Find where the given text appears and provide that cell's center as [X, Y] coordinate. 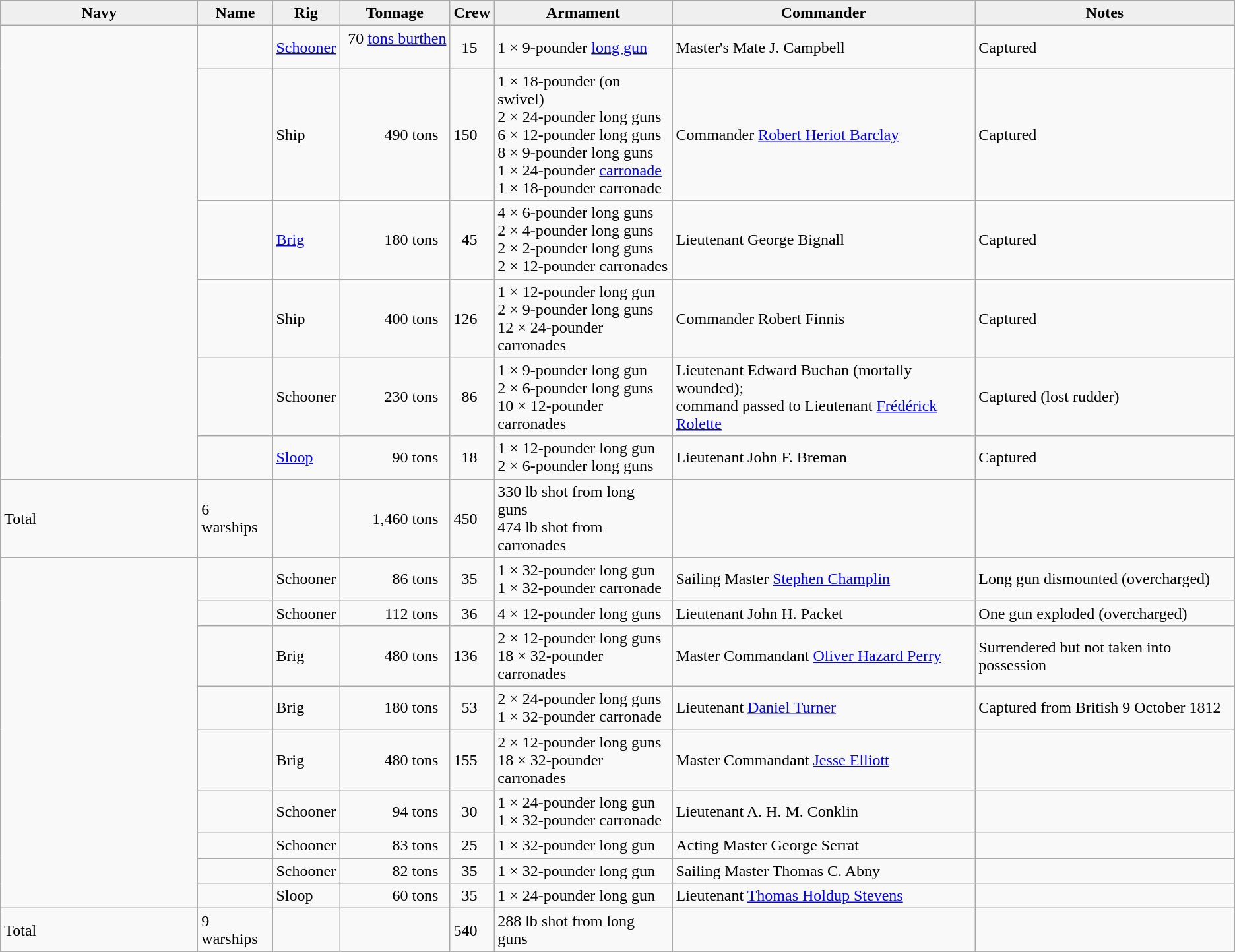
70 tons burthen [395, 48]
288 lb shot from long guns [583, 930]
6 warships [235, 519]
126 [472, 318]
Lieutenant Daniel Turner [823, 707]
53 [472, 707]
83 tons [395, 846]
30 [472, 811]
Crew [472, 13]
Lieutenant George Bignall [823, 240]
9 warships [235, 930]
450 [472, 519]
Master Commandant Jesse Elliott [823, 760]
1 × 9-pounder long gun2 × 6-pounder long guns10 × 12-pounder carronades [583, 397]
112 tons [395, 613]
15 [472, 48]
400 tons [395, 318]
Navy [99, 13]
Commander Robert Heriot Barclay [823, 135]
82 tons [395, 871]
1 × 12-pounder long gun2 × 6-pounder long guns [583, 458]
230 tons [395, 397]
1,460 tons [395, 519]
136 [472, 656]
Lieutenant John F. Breman [823, 458]
1 × 24-pounder long gun [583, 896]
Commander [823, 13]
1 × 18-pounder (on swivel)2 × 24-pounder long guns6 × 12-pounder long guns8 × 9-pounder long guns1 × 24-pounder carronade1 × 18-pounder carronade [583, 135]
Lieutenant John H. Packet [823, 613]
Rig [306, 13]
Captured from British 9 October 1812 [1104, 707]
One gun exploded (overcharged) [1104, 613]
36 [472, 613]
Surrendered but not taken into possession [1104, 656]
86 [472, 397]
1 × 24-pounder long gun1 × 32-pounder carronade [583, 811]
90 tons [395, 458]
Armament [583, 13]
25 [472, 846]
1 × 12-pounder long gun2 × 9-pounder long guns12 × 24-pounder carronades [583, 318]
94 tons [395, 811]
155 [472, 760]
4 × 6-pounder long guns2 × 4-pounder long guns2 × 2-pounder long guns2 × 12-pounder carronades [583, 240]
Notes [1104, 13]
1 × 32-pounder long gun1 × 32-pounder carronade [583, 579]
150 [472, 135]
Sailing Master Thomas C. Abny [823, 871]
Captured (lost rudder) [1104, 397]
Master's Mate J. Campbell [823, 48]
Long gun dismounted (overcharged) [1104, 579]
490 tons [395, 135]
Name [235, 13]
45 [472, 240]
60 tons [395, 896]
18 [472, 458]
Lieutenant Thomas Holdup Stevens [823, 896]
330 lb shot from long guns474 lb shot from carronades [583, 519]
Lieutenant Edward Buchan (mortally wounded);command passed to Lieutenant Frédérick Rolette [823, 397]
Acting Master George Serrat [823, 846]
Sailing Master Stephen Champlin [823, 579]
Tonnage [395, 13]
86 tons [395, 579]
Commander Robert Finnis [823, 318]
Lieutenant A. H. M. Conklin [823, 811]
540 [472, 930]
4 × 12-pounder long guns [583, 613]
2 × 24-pounder long guns1 × 32-pounder carronade [583, 707]
1 × 9-pounder long gun [583, 48]
Master Commandant Oliver Hazard Perry [823, 656]
